Return the (x, y) coordinate for the center point of the cell that contains the specified text.  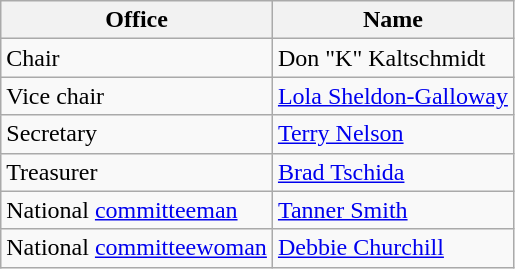
Name (392, 20)
Terry Nelson (392, 134)
Don "K" Kaltschmidt (392, 58)
Treasurer (137, 172)
Debbie Churchill (392, 248)
National committeeman (137, 210)
Chair (137, 58)
Brad Tschida (392, 172)
Lola Sheldon-Galloway (392, 96)
National committeewoman (137, 248)
Vice chair (137, 96)
Tanner Smith (392, 210)
Office (137, 20)
Secretary (137, 134)
